Identify which cell holds the provided text, then report its (X, Y) central coordinate. 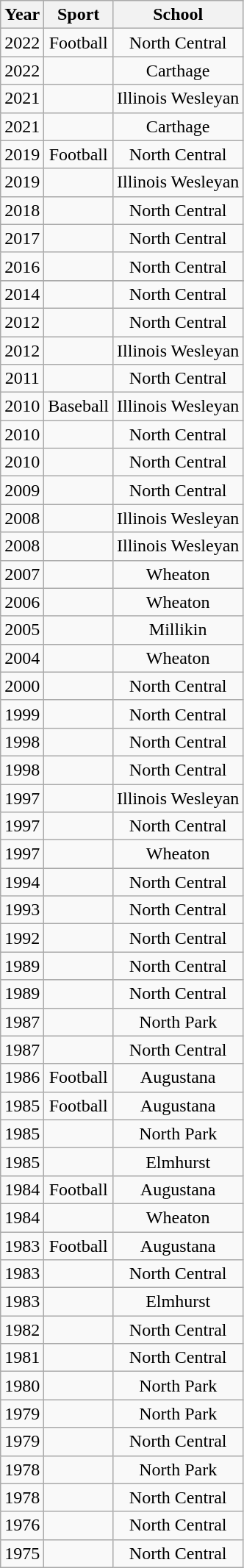
1980 (22, 1386)
2018 (22, 210)
1981 (22, 1358)
2004 (22, 658)
1976 (22, 1525)
Sport (79, 15)
1993 (22, 910)
1992 (22, 938)
2011 (22, 379)
2014 (22, 294)
1982 (22, 1330)
1994 (22, 882)
2000 (22, 686)
Millikin (178, 630)
1986 (22, 1078)
School (178, 15)
2005 (22, 630)
2016 (22, 266)
Baseball (79, 407)
Year (22, 15)
1975 (22, 1553)
2006 (22, 602)
2007 (22, 574)
2009 (22, 490)
1999 (22, 714)
2017 (22, 238)
